Return the [x, y] coordinate for the center point of the cell that contains the specified text.  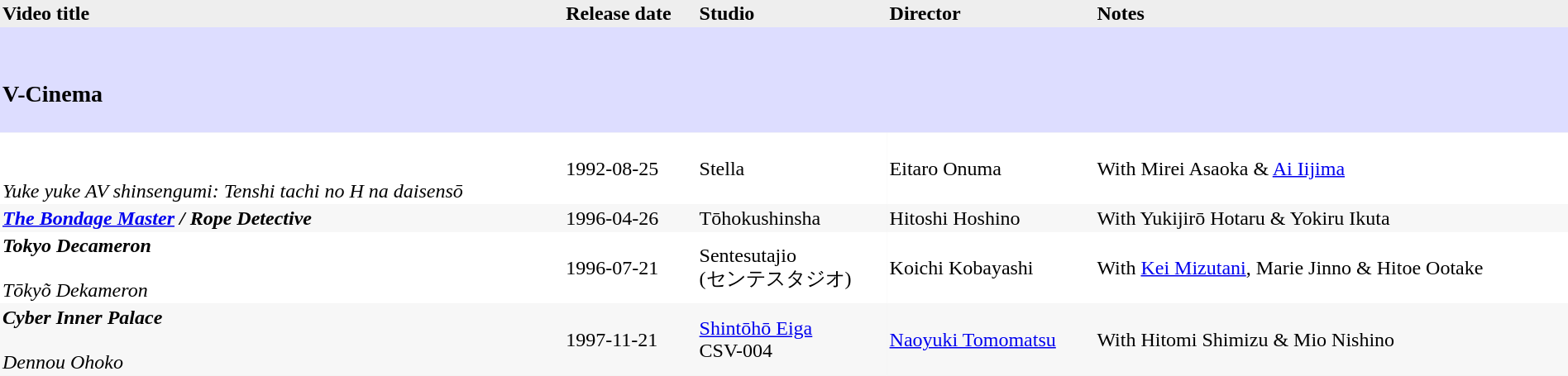
Sentesutajio(センテスタジオ) [792, 268]
Cyber Inner PalaceDennou Ohoko [281, 340]
1996-04-26 [630, 218]
Director [991, 13]
The Bondage Master / Rope Detective [281, 218]
With Yukijirō Hotaru & Yokiru Ikuta [1331, 218]
Shintōhō EigaCSV-004 [792, 340]
Hitoshi Hoshino [991, 218]
Koichi Kobayashi [991, 268]
V-Cinema [784, 83]
With Hitomi Shimizu & Mio Nishino [1331, 340]
Tōhokushinsha [792, 218]
Tokyo DecameronTōkyõ Dekameron [281, 268]
Studio [792, 13]
Yuke yuke AV shinsengumi: Tenshi tachi no H na daisensō [281, 169]
1997-11-21 [630, 340]
Notes [1331, 13]
1992-08-25 [630, 169]
With Mirei Asaoka & Ai Iijima [1331, 169]
Eitaro Onuma [991, 169]
With Kei Mizutani, Marie Jinno & Hitoe Ootake [1331, 268]
Video title [281, 13]
1996-07-21 [630, 268]
Stella [792, 169]
Naoyuki Tomomatsu [991, 340]
Release date [630, 13]
